Capture the cell that displays the provided text and extract its [X, Y] central coordinate. 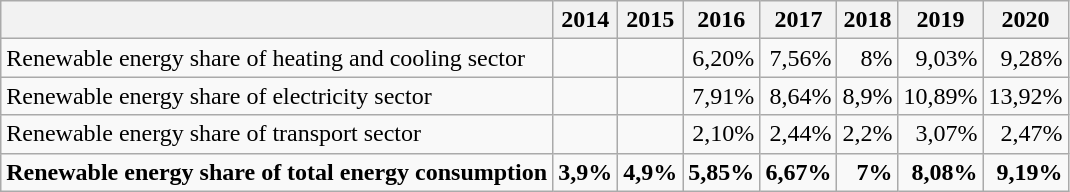
2,44% [798, 134]
8,64% [798, 96]
2018 [868, 20]
2017 [798, 20]
3,9% [586, 172]
7,56% [798, 58]
2015 [650, 20]
6,20% [722, 58]
9,03% [940, 58]
Renewable energy share of transport sector [277, 134]
2020 [1026, 20]
7,91% [722, 96]
8,9% [868, 96]
6,67% [798, 172]
9,19% [1026, 172]
2,2% [868, 134]
5,85% [722, 172]
2,47% [1026, 134]
4,9% [650, 172]
8% [868, 58]
13,92% [1026, 96]
2016 [722, 20]
Renewable energy share of total energy consumption [277, 172]
3,07% [940, 134]
2,10% [722, 134]
Renewable energy share of electricity sector [277, 96]
Renewable energy share of heating and cooling sector [277, 58]
2019 [940, 20]
10,89% [940, 96]
9,28% [1026, 58]
2014 [586, 20]
7% [868, 172]
8,08% [940, 172]
